Find where the given text appears and provide that cell's center as [x, y] coordinate. 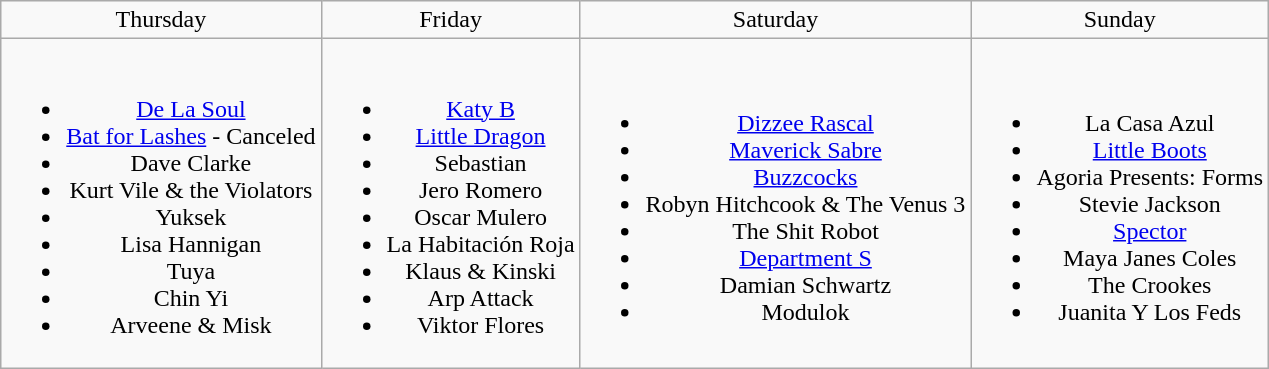
Saturday [776, 20]
Thursday [161, 20]
La Casa AzulLittle BootsAgoria Presents: FormsStevie JacksonSpectorMaya Janes ColesThe CrookesJuanita Y Los Feds [1120, 204]
De La SoulBat for Lashes - CanceledDave ClarkeKurt Vile & the ViolatorsYuksekLisa HanniganTuyaChin YiArveene & Misk [161, 204]
Dizzee RascalMaverick SabreBuzzcocksRobyn Hitchcook & The Venus 3The Shit RobotDepartment SDamian SchwartzModulok [776, 204]
Friday [450, 20]
Sunday [1120, 20]
Katy BLittle DragonSebastianJero RomeroOscar MuleroLa Habitación RojaKlaus & KinskiArp AttackViktor Flores [450, 204]
